Locate the cell with the specified text and output its [X, Y] center coordinate. 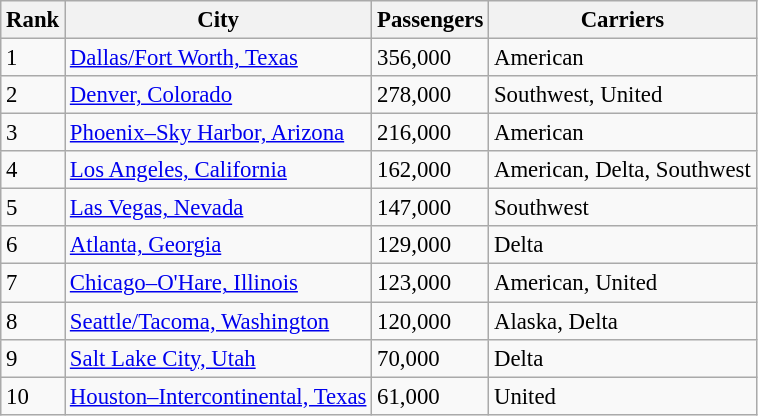
3 [33, 133]
Las Vegas, Nevada [218, 208]
216,000 [430, 133]
120,000 [430, 321]
129,000 [430, 245]
Los Angeles, California [218, 170]
356,000 [430, 58]
Passengers [430, 20]
4 [33, 170]
10 [33, 396]
2 [33, 95]
Chicago–O'Hare, Illinois [218, 283]
9 [33, 358]
Carriers [622, 20]
70,000 [430, 358]
147,000 [430, 208]
Dallas/Fort Worth, Texas [218, 58]
Alaska, Delta [622, 321]
6 [33, 245]
American, Delta, Southwest [622, 170]
Southwest [622, 208]
Atlanta, Georgia [218, 245]
Southwest, United [622, 95]
278,000 [430, 95]
7 [33, 283]
Denver, Colorado [218, 95]
Seattle/Tacoma, Washington [218, 321]
Salt Lake City, Utah [218, 358]
123,000 [430, 283]
61,000 [430, 396]
Phoenix–Sky Harbor, Arizona [218, 133]
Houston–Intercontinental, Texas [218, 396]
8 [33, 321]
United [622, 396]
City [218, 20]
5 [33, 208]
American, United [622, 283]
1 [33, 58]
162,000 [430, 170]
Rank [33, 20]
